Return the [X, Y] coordinate for the center point of the cell that contains the specified text.  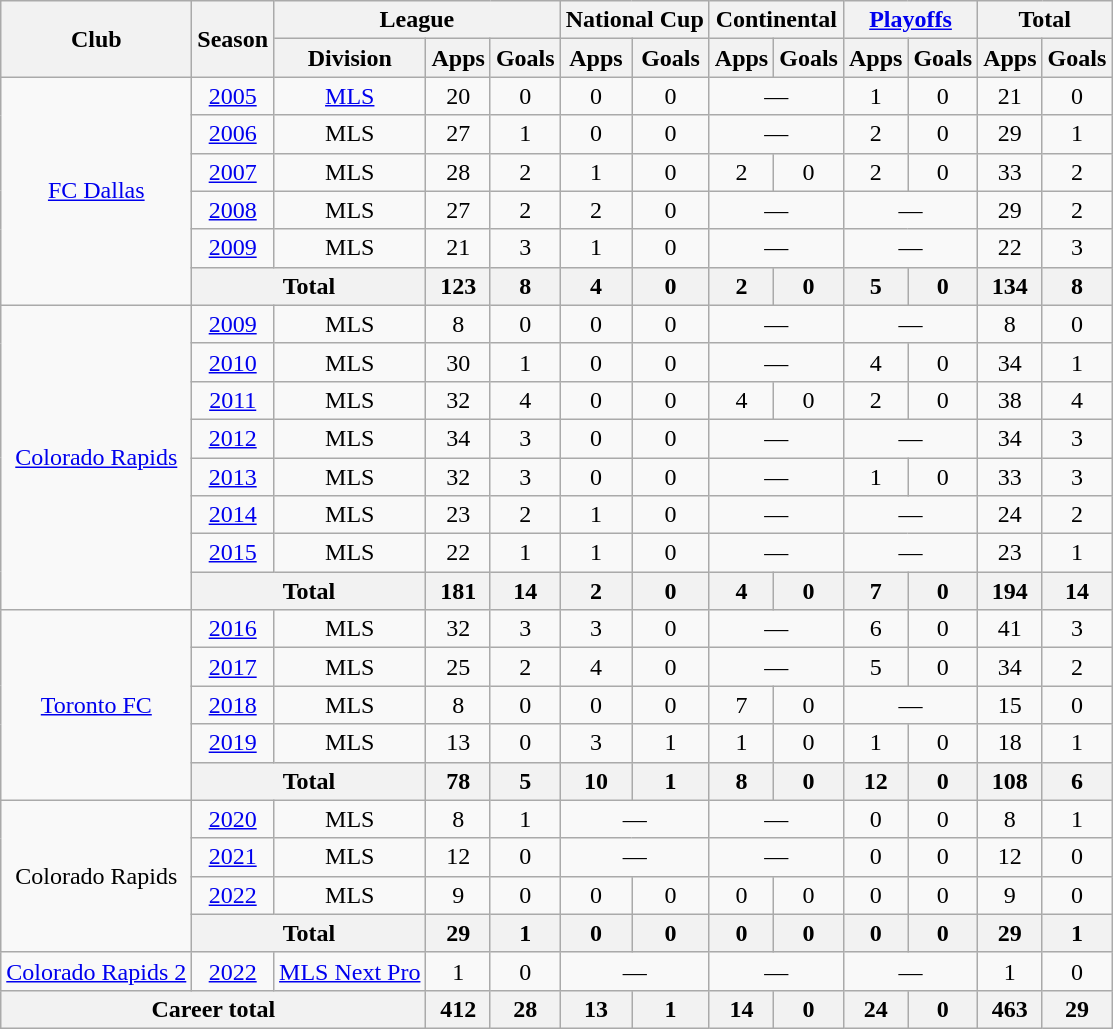
2020 [233, 819]
Toronto FC [96, 705]
30 [458, 362]
2005 [233, 96]
2021 [233, 857]
412 [458, 1009]
League [418, 20]
2012 [233, 438]
FC Dallas [96, 191]
15 [1010, 705]
2006 [233, 134]
194 [1010, 591]
2017 [233, 667]
2010 [233, 362]
2014 [233, 515]
Continental [776, 20]
25 [458, 667]
2013 [233, 477]
18 [1010, 743]
10 [596, 781]
Season [233, 39]
Playoffs [910, 20]
134 [1010, 286]
78 [458, 781]
National Cup [634, 20]
2007 [233, 172]
2019 [233, 743]
38 [1010, 400]
Division [350, 58]
108 [1010, 781]
2018 [233, 705]
Colorado Rapids 2 [96, 971]
2008 [233, 210]
2011 [233, 400]
2016 [233, 629]
Club [96, 39]
123 [458, 286]
MLS Next Pro [350, 971]
463 [1010, 1009]
41 [1010, 629]
Career total [214, 1009]
181 [458, 591]
2015 [233, 553]
20 [458, 96]
